Pinpoint the cell where the given text exists, returning its [X, Y] midpoint coordinate. 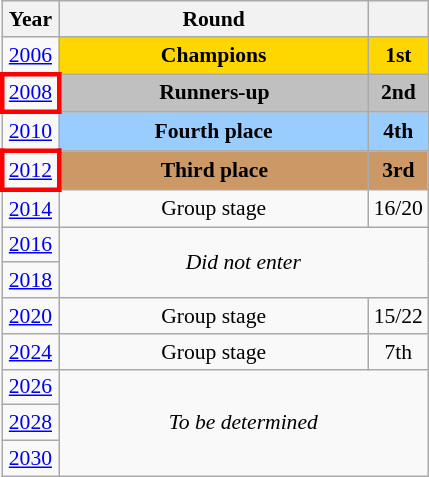
3rd [398, 170]
2008 [30, 94]
2nd [398, 94]
2006 [30, 56]
2016 [30, 245]
Runners-up [214, 94]
16/20 [398, 208]
2030 [30, 459]
4th [398, 132]
2024 [30, 352]
Fourth place [214, 132]
2014 [30, 208]
Year [30, 19]
To be determined [244, 422]
7th [398, 352]
2020 [30, 316]
Third place [214, 170]
2028 [30, 423]
Round [214, 19]
2018 [30, 281]
Champions [214, 56]
1st [398, 56]
15/22 [398, 316]
Did not enter [244, 262]
2026 [30, 387]
2012 [30, 170]
2010 [30, 132]
